Extract the (x, y) coordinate from the center of the cell holding the provided text.  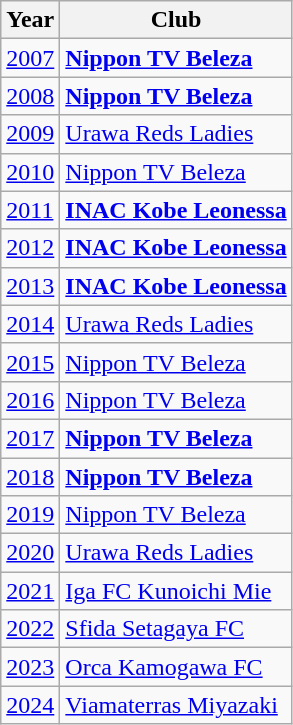
2023 (30, 667)
2007 (30, 58)
Club (176, 20)
2011 (30, 210)
2020 (30, 553)
2019 (30, 515)
2008 (30, 96)
2013 (30, 286)
2017 (30, 438)
2012 (30, 248)
2021 (30, 591)
Orca Kamogawa FC (176, 667)
2022 (30, 629)
Year (30, 20)
Viamaterras Miyazaki (176, 705)
2015 (30, 362)
Sfida Setagaya FC (176, 629)
2009 (30, 134)
2016 (30, 400)
2010 (30, 172)
2024 (30, 705)
2014 (30, 324)
2018 (30, 477)
Iga FC Kunoichi Mie (176, 591)
